Search for the cell housing the specified text and yield its [x, y] center coordinate. 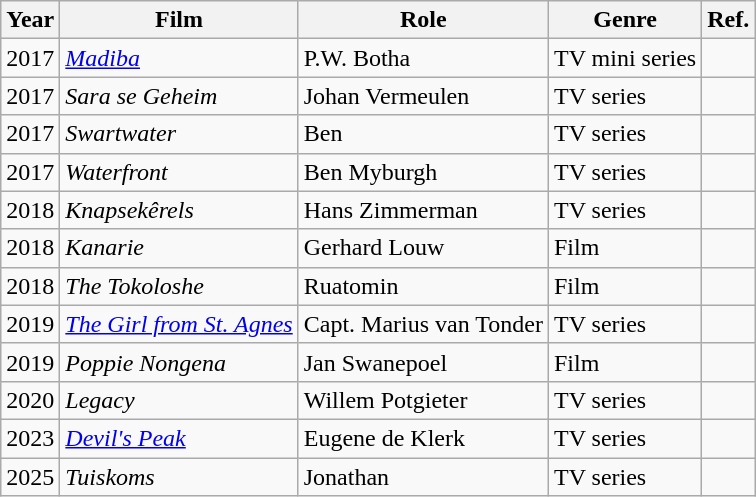
Tuiskoms [179, 477]
Johan Vermeulen [423, 96]
Ruatomin [423, 286]
P.W. Botha [423, 58]
The Tokoloshe [179, 286]
Ref. [728, 20]
Ben Myburgh [423, 172]
2025 [30, 477]
Capt. Marius van Tonder [423, 324]
Genre [624, 20]
Willem Potgieter [423, 400]
Legacy [179, 400]
Gerhard Louw [423, 248]
2020 [30, 400]
2023 [30, 438]
Role [423, 20]
Waterfront [179, 172]
Ben [423, 134]
Devil's Peak [179, 438]
Kanarie [179, 248]
Swartwater [179, 134]
Hans Zimmerman [423, 210]
The Girl from St. Agnes [179, 324]
Jonathan [423, 477]
Sara se Geheim [179, 96]
Madiba [179, 58]
Knapsekêrels [179, 210]
TV mini series [624, 58]
Year [30, 20]
Eugene de Klerk [423, 438]
Jan Swanepoel [423, 362]
Poppie Nongena [179, 362]
